Capture the cell that displays the provided text and extract its (x, y) central coordinate. 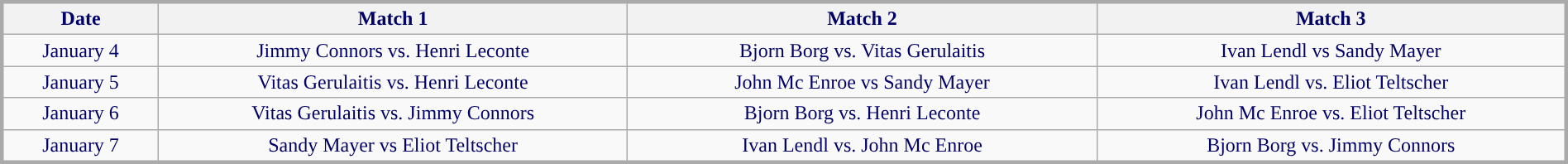
Ivan Lendl vs Sandy Mayer (1331, 51)
Bjorn Borg vs. Vitas Gerulaitis (862, 51)
January 6 (79, 113)
Ivan Lendl vs. John Mc Enroe (862, 146)
Sandy Mayer vs Eliot Teltscher (392, 146)
Jimmy Connors vs. Henri Leconte (392, 51)
January 7 (79, 146)
Bjorn Borg vs. Henri Leconte (862, 113)
Match 2 (862, 18)
Match 1 (392, 18)
Bjorn Borg vs. Jimmy Connors (1331, 146)
Vitas Gerulaitis vs. Henri Leconte (392, 82)
Match 3 (1331, 18)
Ivan Lendl vs. Eliot Teltscher (1331, 82)
Vitas Gerulaitis vs. Jimmy Connors (392, 113)
John Mc Enroe vs Sandy Mayer (862, 82)
January 5 (79, 82)
January 4 (79, 51)
John Mc Enroe vs. Eliot Teltscher (1331, 113)
Date (79, 18)
